For the text-containing cell, return its midpoint in (x, y) coordinate format. 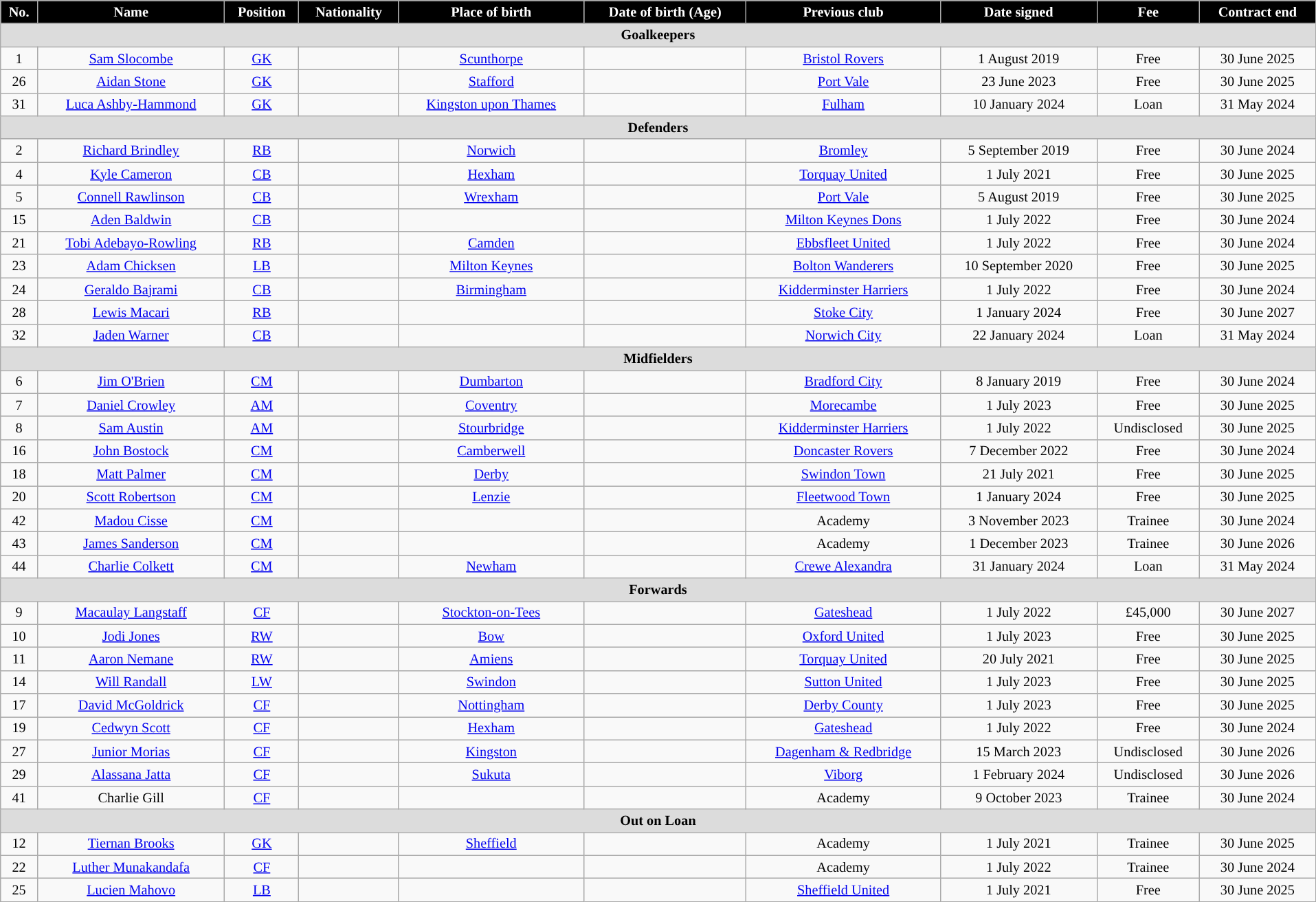
Fleetwood Town (844, 497)
Scunthorpe (491, 58)
Lucien Mahovo (131, 890)
Daniel Crowley (131, 405)
16 (19, 451)
1 (19, 58)
No. (19, 12)
Norwich City (844, 335)
Sutton United (844, 682)
Crewe Alexandra (844, 566)
Goalkeepers (658, 35)
44 (19, 566)
12 (19, 844)
Dagenham & Redbridge (844, 751)
11 (19, 659)
Stafford (491, 81)
27 (19, 751)
David McGoldrick (131, 705)
Jim O'Brien (131, 382)
23 (19, 266)
Stourbridge (491, 428)
Camberwell (491, 451)
42 (19, 520)
Alassana Jatta (131, 774)
41 (19, 797)
4 (19, 174)
15 March 2023 (1018, 751)
Nationality (349, 12)
Sheffield (491, 844)
21 July 2021 (1018, 474)
Macaulay Langstaff (131, 613)
24 (19, 289)
Previous club (844, 12)
43 (19, 543)
10 (19, 636)
Luca Ashby-Hammond (131, 104)
Fee (1148, 12)
Position (262, 12)
Adam Chicksen (131, 266)
Coventry (491, 405)
Sukuta (491, 774)
Swindon (491, 682)
Sam Austin (131, 428)
Forwards (658, 589)
James Sanderson (131, 543)
Oxford United (844, 636)
Kingston upon Thames (491, 104)
Aaron Nemane (131, 659)
Dumbarton (491, 382)
20 (19, 497)
7 December 2022 (1018, 451)
Nottingham (491, 705)
29 (19, 774)
Name (131, 12)
Amiens (491, 659)
Matt Palmer (131, 474)
20 July 2021 (1018, 659)
22 January 2024 (1018, 335)
10 September 2020 (1018, 266)
Newham (491, 566)
Jodi Jones (131, 636)
Contract end (1258, 12)
Place of birth (491, 12)
9 October 2023 (1018, 797)
Camden (491, 243)
Defenders (658, 127)
John Bostock (131, 451)
Stoke City (844, 312)
15 (19, 220)
Bradford City (844, 382)
5 (19, 197)
Luther Munakandafa (131, 867)
Scott Robertson (131, 497)
Norwich (491, 151)
3 November 2023 (1018, 520)
6 (19, 382)
Jaden Warner (131, 335)
Tiernan Brooks (131, 844)
Bromley (844, 151)
Cedwyn Scott (131, 728)
Midfielders (658, 358)
1 August 2019 (1018, 58)
14 (19, 682)
Stockton-on-Tees (491, 613)
Derby (491, 474)
Ebbsfleet United (844, 243)
5 September 2019 (1018, 151)
Lenzie (491, 497)
Bow (491, 636)
Geraldo Bajrami (131, 289)
21 (19, 243)
Milton Keynes Dons (844, 220)
Kingston (491, 751)
17 (19, 705)
22 (19, 867)
5 August 2019 (1018, 197)
10 January 2024 (1018, 104)
Bolton Wanderers (844, 266)
31 January 2024 (1018, 566)
8 (19, 428)
Out on Loan (658, 821)
Sam Slocombe (131, 58)
1 December 2023 (1018, 543)
Lewis Macari (131, 312)
Morecambe (844, 405)
Aden Baldwin (131, 220)
LW (262, 682)
9 (19, 613)
Junior Morias (131, 751)
18 (19, 474)
7 (19, 405)
32 (19, 335)
Kyle Cameron (131, 174)
Swindon Town (844, 474)
26 (19, 81)
Charlie Colkett (131, 566)
Sheffield United (844, 890)
Derby County (844, 705)
Charlie Gill (131, 797)
Tobi Adebayo-Rowling (131, 243)
Birmingham (491, 289)
2 (19, 151)
1 February 2024 (1018, 774)
Wrexham (491, 197)
8 January 2019 (1018, 382)
Date of birth (Age) (665, 12)
25 (19, 890)
Richard Brindley (131, 151)
19 (19, 728)
Bristol Rovers (844, 58)
Milton Keynes (491, 266)
£45,000 (1148, 613)
Viborg (844, 774)
Aidan Stone (131, 81)
31 (19, 104)
Doncaster Rovers (844, 451)
Connell Rawlinson (131, 197)
Fulham (844, 104)
Madou Cisse (131, 520)
28 (19, 312)
23 June 2023 (1018, 81)
Date signed (1018, 12)
Will Randall (131, 682)
